For the text-containing cell, return its midpoint in (x, y) coordinate format. 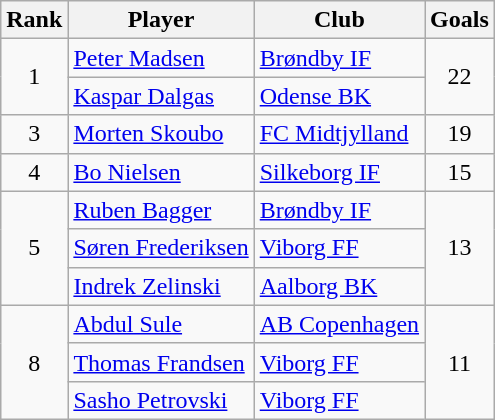
Aalborg BK (339, 286)
AB Copenhagen (339, 324)
Sasho Petrovski (161, 400)
Kaspar Dalgas (161, 96)
FC Midtjylland (339, 134)
11 (460, 362)
Silkeborg IF (339, 172)
13 (460, 248)
15 (460, 172)
Indrek Zelinski (161, 286)
19 (460, 134)
22 (460, 77)
8 (34, 362)
Odense BK (339, 96)
Peter Madsen (161, 58)
Club (339, 20)
Goals (460, 20)
Abdul Sule (161, 324)
Thomas Frandsen (161, 362)
1 (34, 77)
3 (34, 134)
Morten Skoubo (161, 134)
Bo Nielsen (161, 172)
Søren Frederiksen (161, 248)
Player (161, 20)
Ruben Bagger (161, 210)
5 (34, 248)
Rank (34, 20)
4 (34, 172)
